From the cell containing the given text, extract its center point as [x, y] coordinate. 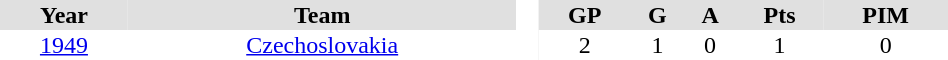
1949 [64, 45]
Team [322, 15]
Year [64, 15]
2 [584, 45]
G [657, 15]
Pts [780, 15]
PIM [886, 15]
Czechoslovakia [322, 45]
GP [584, 15]
A [710, 15]
